Scan for the cell matching the given text and deliver its [X, Y] coordinate at center. 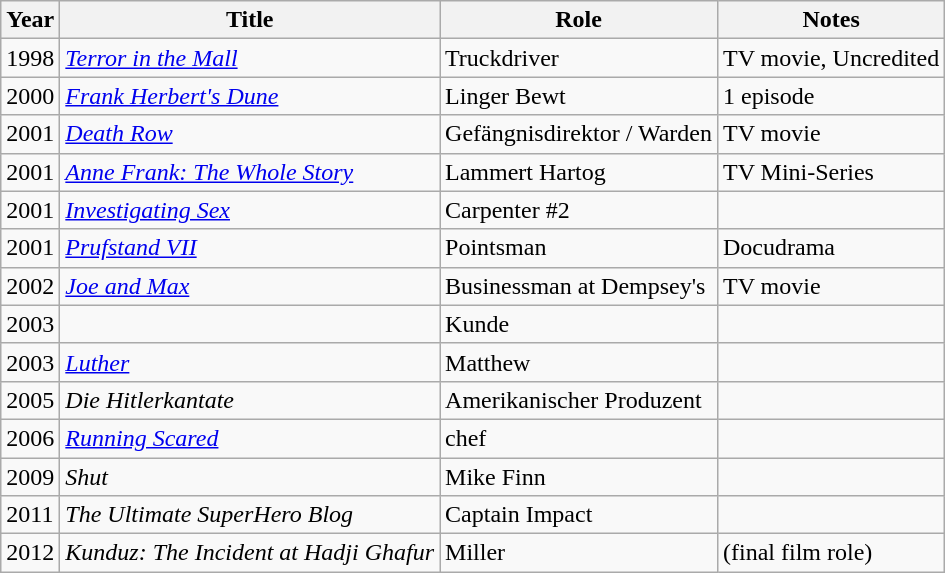
2002 [30, 286]
Amerikanischer Produzent [579, 400]
Notes [830, 20]
Terror in the Mall [250, 58]
Shut [250, 477]
Death Row [250, 134]
Role [579, 20]
Kunde [579, 324]
Die Hitlerkantate [250, 400]
Linger Bewt [579, 96]
Docudrama [830, 248]
Lammert Hartog [579, 172]
2006 [30, 438]
TV Mini-Series [830, 172]
2012 [30, 553]
1 episode [830, 96]
Miller [579, 553]
Kunduz: The Incident at Hadji Ghafur [250, 553]
Carpenter #2 [579, 210]
Investigating Sex [250, 210]
chef [579, 438]
Joe and Max [250, 286]
Luther [250, 362]
Mike Finn [579, 477]
2009 [30, 477]
Running Scared [250, 438]
Matthew [579, 362]
1998 [30, 58]
The Ultimate SuperHero Blog [250, 515]
Frank Herbert's Dune [250, 96]
Captain Impact [579, 515]
2000 [30, 96]
2005 [30, 400]
TV movie, Uncredited [830, 58]
Prufstand VII [250, 248]
2011 [30, 515]
Truckdriver [579, 58]
Anne Frank: The Whole Story [250, 172]
Gefängnisdirektor / Warden [579, 134]
Title [250, 20]
Year [30, 20]
Businessman at Dempsey's [579, 286]
(final film role) [830, 553]
Pointsman [579, 248]
